Provide the (x, y) coordinate of the cell's center where the given text is located.  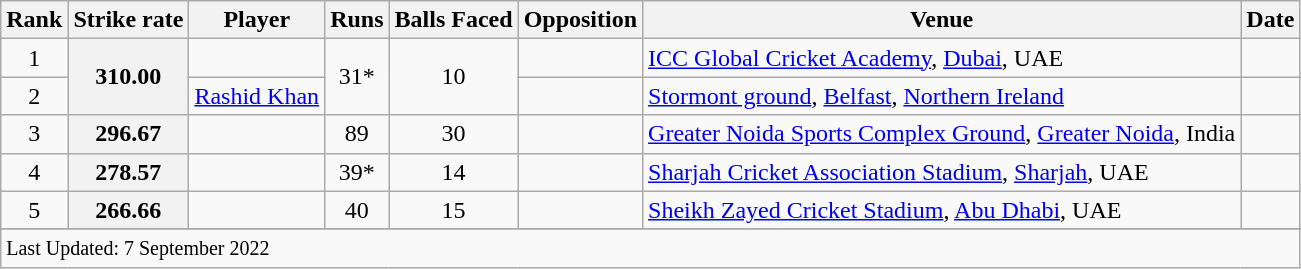
Stormont ground, Belfast, Northern Ireland (942, 96)
89 (357, 134)
Balls Faced (454, 20)
Opposition (580, 20)
31* (357, 77)
39* (357, 172)
Date (1270, 20)
15 (454, 210)
266.66 (128, 210)
4 (34, 172)
310.00 (128, 77)
296.67 (128, 134)
1 (34, 58)
Runs (357, 20)
Strike rate (128, 20)
Sheikh Zayed Cricket Stadium, Abu Dhabi, UAE (942, 210)
10 (454, 77)
Rank (34, 20)
ICC Global Cricket Academy, Dubai, UAE (942, 58)
40 (357, 210)
3 (34, 134)
Venue (942, 20)
Greater Noida Sports Complex Ground, Greater Noida, India (942, 134)
2 (34, 96)
Sharjah Cricket Association Stadium, Sharjah, UAE (942, 172)
278.57 (128, 172)
30 (454, 134)
Player (257, 20)
Last Updated: 7 September 2022 (650, 248)
Rashid Khan (257, 96)
14 (454, 172)
5 (34, 210)
